Provide the [x, y] coordinate of the cell's center where the given text is located.  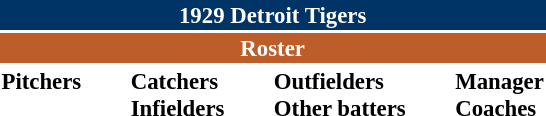
Roster [272, 48]
1929 Detroit Tigers [272, 15]
